Determine the (X, Y) coordinate at the center of the cell enclosing the given text.  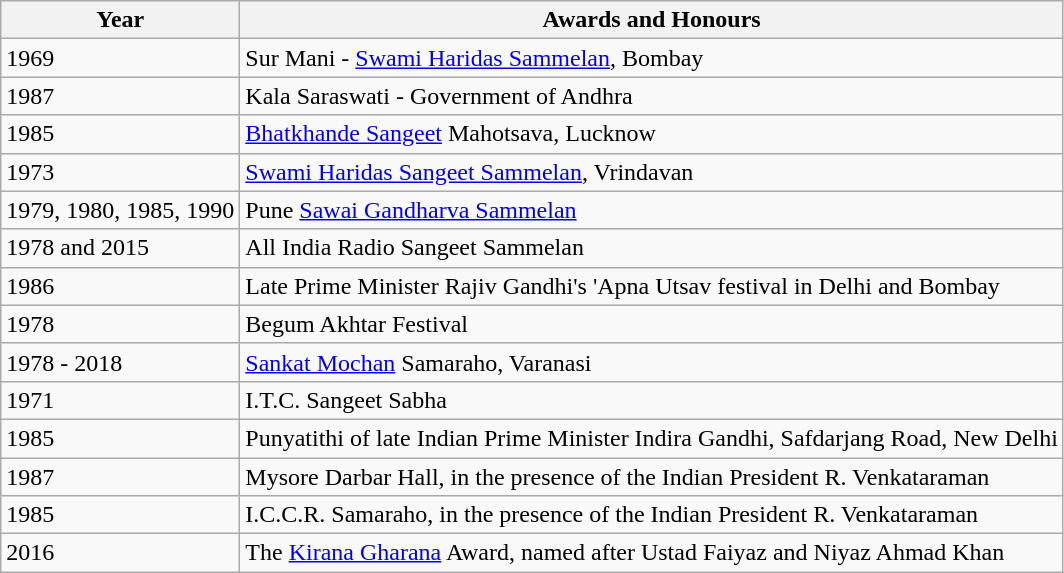
1971 (120, 400)
2016 (120, 553)
1979, 1980, 1985, 1990 (120, 210)
Kala Saraswati - Government of Andhra (652, 96)
Year (120, 20)
1973 (120, 172)
Awards and Honours (652, 20)
The Kirana Gharana Award, named after Ustad Faiyaz and Niyaz Ahmad Khan (652, 553)
Punyatithi of late Indian Prime Minister Indira Gandhi, Safdarjang Road, New Delhi (652, 438)
1978 and 2015 (120, 248)
Sankat Mochan Samaraho, Varanasi (652, 362)
1986 (120, 286)
All India Radio Sangeet Sammelan (652, 248)
Bhatkhande Sangeet Mahotsava, Lucknow (652, 134)
1969 (120, 58)
Late Prime Minister Rajiv Gandhi's 'Apna Utsav festival in Delhi and Bombay (652, 286)
Sur Mani - Swami Haridas Sammelan, Bombay (652, 58)
Pune Sawai Gandharva Sammelan (652, 210)
Begum Akhtar Festival (652, 324)
1978 - 2018 (120, 362)
Swami Haridas Sangeet Sammelan, Vrindavan (652, 172)
1978 (120, 324)
I.T.C. Sangeet Sabha (652, 400)
I.C.C.R. Samaraho, in the presence of the Indian President R. Venkataraman (652, 515)
Mysore Darbar Hall, in the presence of the Indian President R. Venkataraman (652, 477)
